Locate the cell with the specified text and output its (x, y) center coordinate. 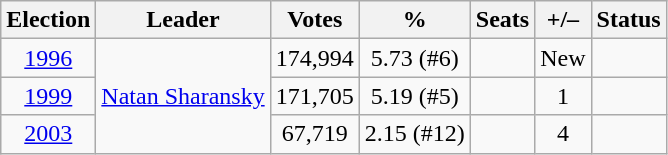
Natan Sharansky (183, 96)
Seats (502, 20)
1 (563, 96)
171,705 (314, 96)
174,994 (314, 58)
Votes (314, 20)
Status (628, 20)
4 (563, 134)
5.19 (#5) (414, 96)
1996 (48, 58)
2003 (48, 134)
% (414, 20)
1999 (48, 96)
67,719 (314, 134)
2.15 (#12) (414, 134)
Leader (183, 20)
Election (48, 20)
+/– (563, 20)
5.73 (#6) (414, 58)
New (563, 58)
